Locate the cell with the specified text and output its (x, y) center coordinate. 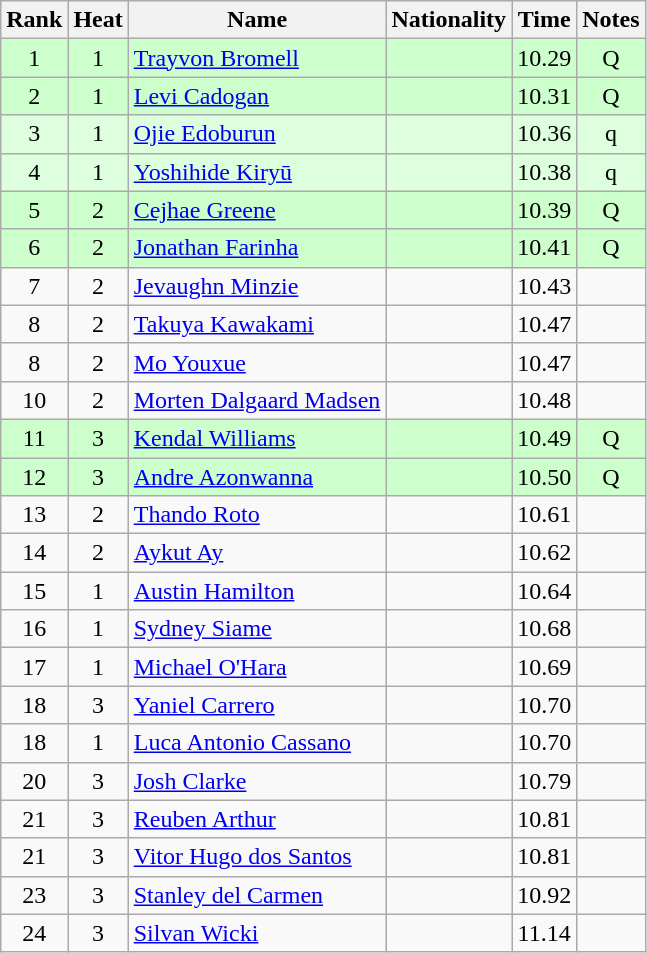
10.79 (544, 781)
Josh Clarke (257, 781)
Reuben Arthur (257, 819)
23 (34, 895)
11 (34, 438)
Yaniel Carrero (257, 705)
15 (34, 591)
Mo Youxue (257, 362)
11.14 (544, 933)
10.92 (544, 895)
10.36 (544, 134)
10.64 (544, 591)
Name (257, 20)
Nationality (449, 20)
10.61 (544, 515)
Austin Hamilton (257, 591)
10.39 (544, 210)
10.62 (544, 553)
Heat (98, 20)
20 (34, 781)
Kendal Williams (257, 438)
Ojie Edoburun (257, 134)
6 (34, 248)
Thando Roto (257, 515)
17 (34, 667)
14 (34, 553)
Rank (34, 20)
5 (34, 210)
10.49 (544, 438)
10.43 (544, 286)
Cejhae Greene (257, 210)
Time (544, 20)
4 (34, 172)
Trayvon Bromell (257, 58)
13 (34, 515)
10.69 (544, 667)
10.48 (544, 400)
10.29 (544, 58)
24 (34, 933)
10.38 (544, 172)
Andre Azonwanna (257, 477)
Levi Cadogan (257, 96)
Silvan Wicki (257, 933)
10.31 (544, 96)
12 (34, 477)
16 (34, 629)
Notes (611, 20)
Morten Dalgaard Madsen (257, 400)
Jevaughn Minzie (257, 286)
Michael O'Hara (257, 667)
10.68 (544, 629)
Yoshihide Kiryū (257, 172)
10.41 (544, 248)
Sydney Siame (257, 629)
10 (34, 400)
Jonathan Farinha (257, 248)
Luca Antonio Cassano (257, 743)
7 (34, 286)
Stanley del Carmen (257, 895)
Takuya Kawakami (257, 324)
Aykut Ay (257, 553)
Vitor Hugo dos Santos (257, 857)
10.50 (544, 477)
